Detect which cell encompasses the target text, then output its [X, Y] center coordinate. 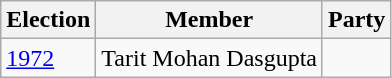
1972 [48, 58]
Election [48, 20]
Party [356, 20]
Member [210, 20]
Tarit Mohan Dasgupta [210, 58]
